Find where the given text appears and provide that cell's center as [X, Y] coordinate. 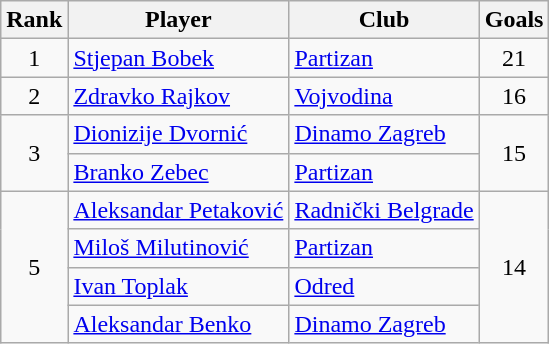
Club [384, 20]
Goals [514, 20]
Radnički Belgrade [384, 210]
Branko Zebec [178, 172]
2 [34, 96]
16 [514, 96]
3 [34, 153]
21 [514, 58]
Aleksandar Petaković [178, 210]
Rank [34, 20]
Aleksandar Benko [178, 324]
5 [34, 267]
Vojvodina [384, 96]
Dionizije Dvornić [178, 134]
1 [34, 58]
Stjepan Bobek [178, 58]
14 [514, 267]
15 [514, 153]
Odred [384, 286]
Zdravko Rajkov [178, 96]
Miloš Milutinović [178, 248]
Player [178, 20]
Ivan Toplak [178, 286]
